Search for the cell housing the specified text and yield its [x, y] center coordinate. 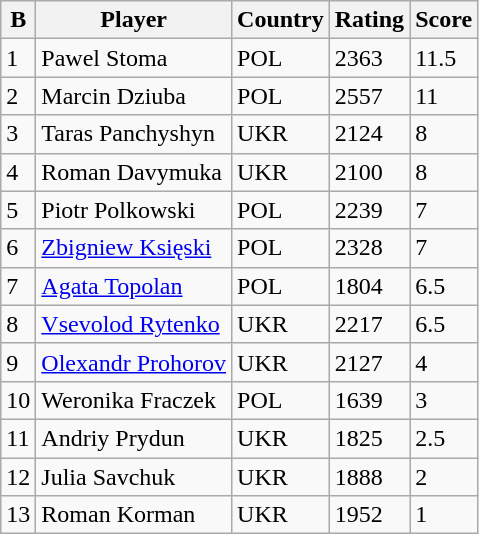
5 [18, 210]
Agata Topolan [134, 286]
1639 [369, 400]
Roman Korman [134, 515]
Score [444, 20]
Zbigniew Księski [134, 248]
2217 [369, 324]
Country [281, 20]
Taras Panchyshyn [134, 134]
11.5 [444, 58]
1888 [369, 477]
12 [18, 477]
2124 [369, 134]
2557 [369, 96]
1825 [369, 438]
Marcin Dziuba [134, 96]
Rating [369, 20]
9 [18, 362]
B [18, 20]
6 [18, 248]
Piotr Polkowski [134, 210]
2.5 [444, 438]
Weronika Fraczek [134, 400]
2328 [369, 248]
2363 [369, 58]
1952 [369, 515]
2239 [369, 210]
Pawel Stoma [134, 58]
1804 [369, 286]
Andriy Prydun [134, 438]
2100 [369, 172]
Vsevolod Rytenko [134, 324]
2127 [369, 362]
10 [18, 400]
Roman Davymuka [134, 172]
13 [18, 515]
Olexandr Prohorov [134, 362]
Player [134, 20]
Julia Savchuk [134, 477]
